Return (x, y) of the center of cell containing provided text 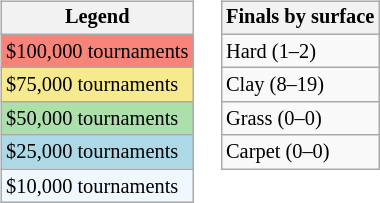
$100,000 tournaments (97, 51)
$25,000 tournaments (97, 152)
$10,000 tournaments (97, 186)
Carpet (0–0) (300, 152)
$50,000 tournaments (97, 119)
Legend (97, 18)
Grass (0–0) (300, 119)
$75,000 tournaments (97, 85)
Finals by surface (300, 18)
Clay (8–19) (300, 85)
Hard (1–2) (300, 51)
